Identify which cell holds the provided text, then report its [x, y] central coordinate. 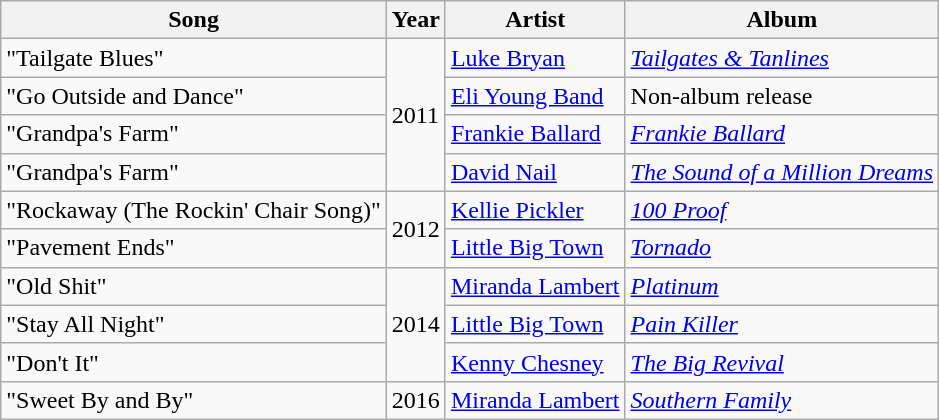
Platinum [782, 286]
Year [416, 20]
Kenny Chesney [535, 362]
Luke Bryan [535, 58]
David Nail [535, 172]
Song [194, 20]
Pain Killer [782, 324]
2012 [416, 229]
"Tailgate Blues" [194, 58]
Eli Young Band [535, 96]
Artist [535, 20]
"Don't It" [194, 362]
"Stay All Night" [194, 324]
2011 [416, 115]
The Sound of a Million Dreams [782, 172]
"Rockaway (The Rockin' Chair Song)" [194, 210]
Southern Family [782, 400]
Tailgates & Tanlines [782, 58]
100 Proof [782, 210]
"Pavement Ends" [194, 248]
Non-album release [782, 96]
"Go Outside and Dance" [194, 96]
2016 [416, 400]
"Old Shit" [194, 286]
The Big Revival [782, 362]
"Sweet By and By" [194, 400]
Kellie Pickler [535, 210]
2014 [416, 324]
Tornado [782, 248]
Album [782, 20]
